Identify which cell holds the provided text, then report its (x, y) central coordinate. 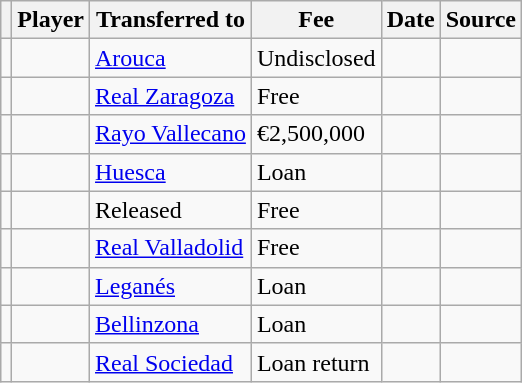
Huesca (171, 172)
Real Zaragoza (171, 96)
Loan return (316, 362)
Released (171, 210)
Date (410, 20)
Undisclosed (316, 58)
Real Sociedad (171, 362)
Arouca (171, 58)
Bellinzona (171, 324)
Player (51, 20)
Rayo Vallecano (171, 134)
Leganés (171, 286)
Source (480, 20)
Fee (316, 20)
Real Valladolid (171, 248)
€2,500,000 (316, 134)
Transferred to (171, 20)
